Pinpoint the cell where the given text exists, returning its [x, y] midpoint coordinate. 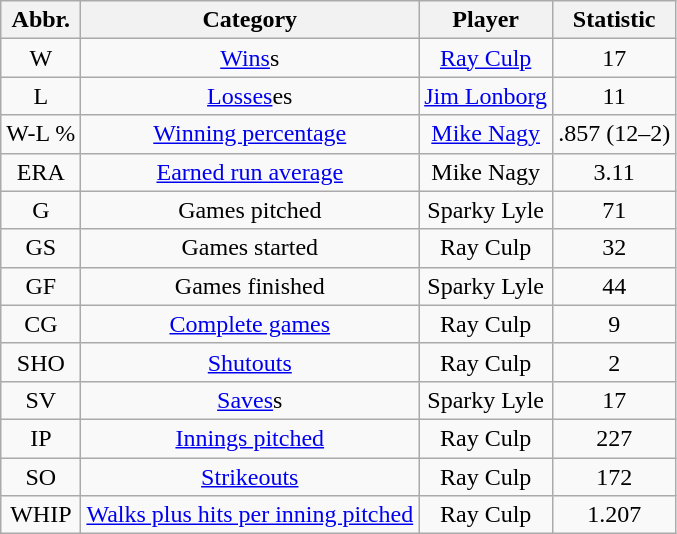
Innings pitched [250, 438]
227 [614, 438]
Games pitched [250, 210]
Category [250, 20]
2 [614, 362]
SHO [41, 362]
1.207 [614, 515]
GF [41, 286]
Walks plus hits per inning pitched [250, 515]
WHIP [41, 515]
L [41, 96]
CG [41, 324]
Savess [250, 400]
IP [41, 438]
Strikeouts [250, 477]
SV [41, 400]
Earned run average [250, 172]
W-L % [41, 134]
9 [614, 324]
Games finished [250, 286]
Shutouts [250, 362]
Complete games [250, 324]
Abbr. [41, 20]
71 [614, 210]
172 [614, 477]
11 [614, 96]
ERA [41, 172]
32 [614, 248]
44 [614, 286]
3.11 [614, 172]
Jim Lonborg [486, 96]
GS [41, 248]
Winss [250, 58]
Losseses [250, 96]
SO [41, 477]
Winning percentage [250, 134]
Player [486, 20]
Statistic [614, 20]
Games started [250, 248]
W [41, 58]
.857 (12–2) [614, 134]
G [41, 210]
